Scan for the cell matching the given text and deliver its (x, y) coordinate at center. 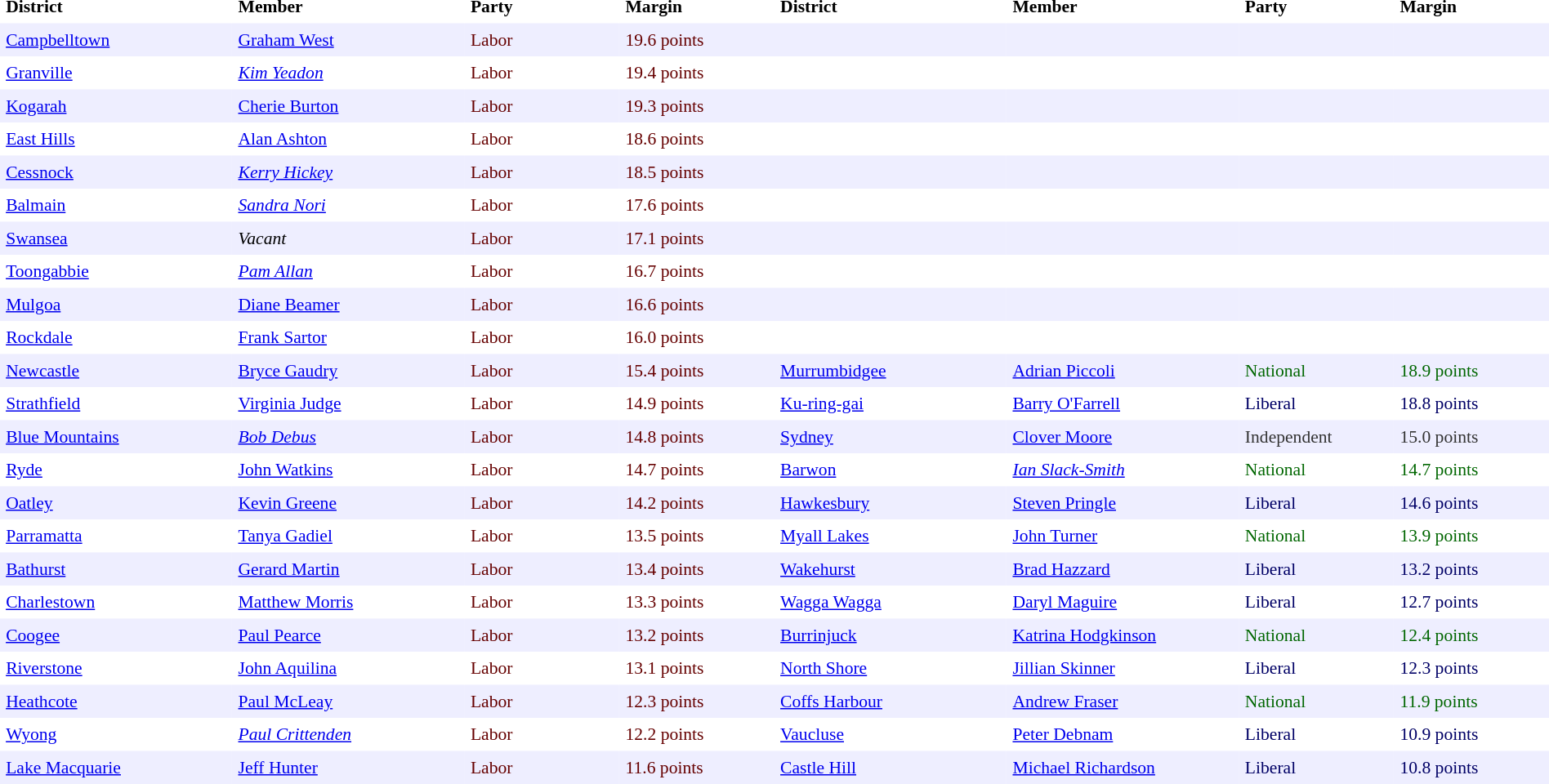
12.7 points (1471, 602)
16.0 points (697, 337)
Wyong (116, 734)
Oatley (116, 503)
Barry O'Farrell (1123, 403)
10.8 points (1471, 768)
Pam Allan (348, 271)
East Hills (116, 139)
Burrinjuck (891, 635)
Frank Sartor (348, 337)
Bob Debus (348, 436)
Gerard Martin (348, 568)
11.9 points (1471, 701)
Tanya Gadiel (348, 536)
Hawkesbury (891, 503)
Vacant (348, 238)
19.4 points (697, 73)
Jeff Hunter (348, 768)
Cherie Burton (348, 106)
Independent (1316, 436)
Campbelltown (116, 39)
15.0 points (1471, 436)
Daryl Maguire (1123, 602)
Coffs Harbour (891, 701)
17.6 points (697, 205)
Sandra Nori (348, 205)
Alan Ashton (348, 139)
18.6 points (697, 139)
North Shore (891, 668)
Parramatta (116, 536)
Graham West (348, 39)
18.9 points (1471, 371)
12.4 points (1471, 635)
Wakehurst (891, 568)
Cessnock (116, 171)
Virginia Judge (348, 403)
16.7 points (697, 271)
Paul Pearce (348, 635)
Jillian Skinner (1123, 668)
Katrina Hodgkinson (1123, 635)
Mulgoa (116, 304)
Kim Yeadon (348, 73)
John Turner (1123, 536)
13.5 points (697, 536)
Wagga Wagga (891, 602)
13.1 points (697, 668)
John Watkins (348, 470)
Bryce Gaudry (348, 371)
14.6 points (1471, 503)
Matthew Morris (348, 602)
Brad Hazzard (1123, 568)
Swansea (116, 238)
Paul McLeay (348, 701)
18.5 points (697, 171)
Rockdale (116, 337)
Kerry Hickey (348, 171)
Myall Lakes (891, 536)
Peter Debnam (1123, 734)
Clover Moore (1123, 436)
13.4 points (697, 568)
Paul Crittenden (348, 734)
13.9 points (1471, 536)
10.9 points (1471, 734)
Murrumbidgee (891, 371)
Adrian Piccoli (1123, 371)
Blue Mountains (116, 436)
13.3 points (697, 602)
Barwon (891, 470)
Newcastle (116, 371)
16.6 points (697, 304)
14.9 points (697, 403)
Ian Slack-Smith (1123, 470)
Kogarah (116, 106)
19.6 points (697, 39)
Balmain (116, 205)
18.8 points (1471, 403)
14.2 points (697, 503)
Granville (116, 73)
15.4 points (697, 371)
Ku-ring-gai (891, 403)
Sydney (891, 436)
Steven Pringle (1123, 503)
Strathfield (116, 403)
Heathcote (116, 701)
Toongabbie (116, 271)
Andrew Fraser (1123, 701)
19.3 points (697, 106)
Vaucluse (891, 734)
Kevin Greene (348, 503)
Bathurst (116, 568)
Coogee (116, 635)
Lake Macquarie (116, 768)
Riverstone (116, 668)
John Aquilina (348, 668)
Diane Beamer (348, 304)
Castle Hill (891, 768)
Ryde (116, 470)
Charlestown (116, 602)
14.8 points (697, 436)
11.6 points (697, 768)
17.1 points (697, 238)
12.2 points (697, 734)
Michael Richardson (1123, 768)
